Capture the cell that displays the provided text and extract its (x, y) central coordinate. 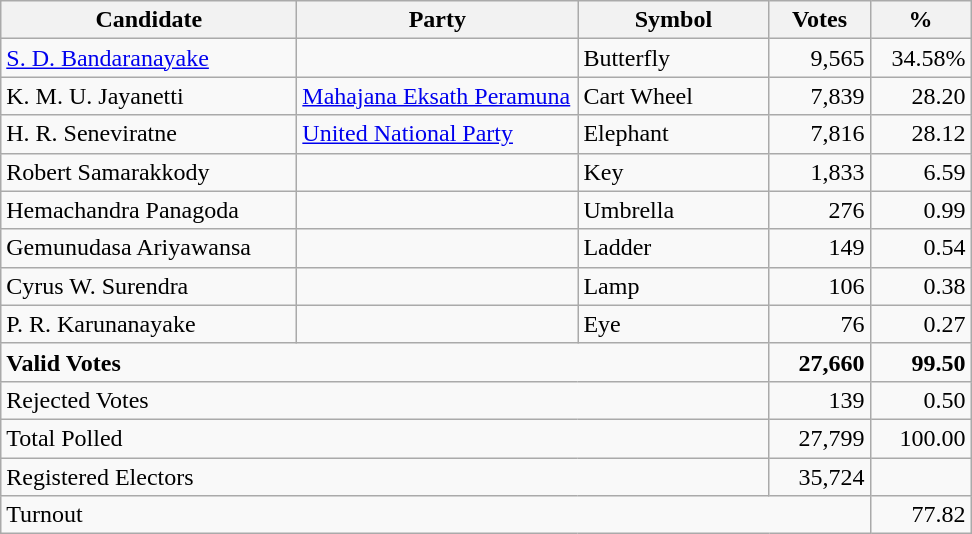
35,724 (820, 477)
Votes (820, 20)
0.50 (920, 400)
Total Polled (385, 438)
34.58% (920, 58)
76 (820, 324)
28.20 (920, 96)
28.12 (920, 134)
Ladder (674, 248)
Rejected Votes (385, 400)
Candidate (149, 20)
Eye (674, 324)
K. M. U. Jayanetti (149, 96)
0.38 (920, 286)
Lamp (674, 286)
276 (820, 210)
106 (820, 286)
Party (438, 20)
0.27 (920, 324)
Butterfly (674, 58)
77.82 (920, 515)
7,839 (820, 96)
149 (820, 248)
Robert Samarakkody (149, 172)
0.54 (920, 248)
Umbrella (674, 210)
Valid Votes (385, 362)
0.99 (920, 210)
S. D. Bandaranayake (149, 58)
100.00 (920, 438)
Cart Wheel (674, 96)
Hemachandra Panagoda (149, 210)
P. R. Karunanayake (149, 324)
H. R. Seneviratne (149, 134)
United National Party (438, 134)
Mahajana Eksath Peramuna (438, 96)
Registered Electors (385, 477)
Elephant (674, 134)
7,816 (820, 134)
27,660 (820, 362)
Turnout (436, 515)
1,833 (820, 172)
Cyrus W. Surendra (149, 286)
Key (674, 172)
Symbol (674, 20)
9,565 (820, 58)
99.50 (920, 362)
% (920, 20)
Gemunudasa Ariyawansa (149, 248)
27,799 (820, 438)
6.59 (920, 172)
139 (820, 400)
